Provide the (x, y) coordinate of the cell's center where the given text is located.  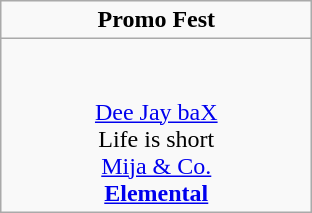
Dee Jay baX Life is short Mija & Co. Elemental (156, 126)
Promo Fest (156, 20)
